Provide the [X, Y] coordinate of the cell's center where the given text is located.  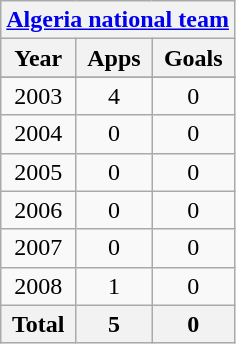
2008 [38, 286]
2006 [38, 210]
2003 [38, 96]
4 [114, 96]
Apps [114, 58]
2005 [38, 172]
5 [114, 324]
1 [114, 286]
2004 [38, 134]
Algeria national team [118, 20]
Year [38, 58]
2007 [38, 248]
Goals [193, 58]
Total [38, 324]
